Search for the cell housing the specified text and yield its [X, Y] center coordinate. 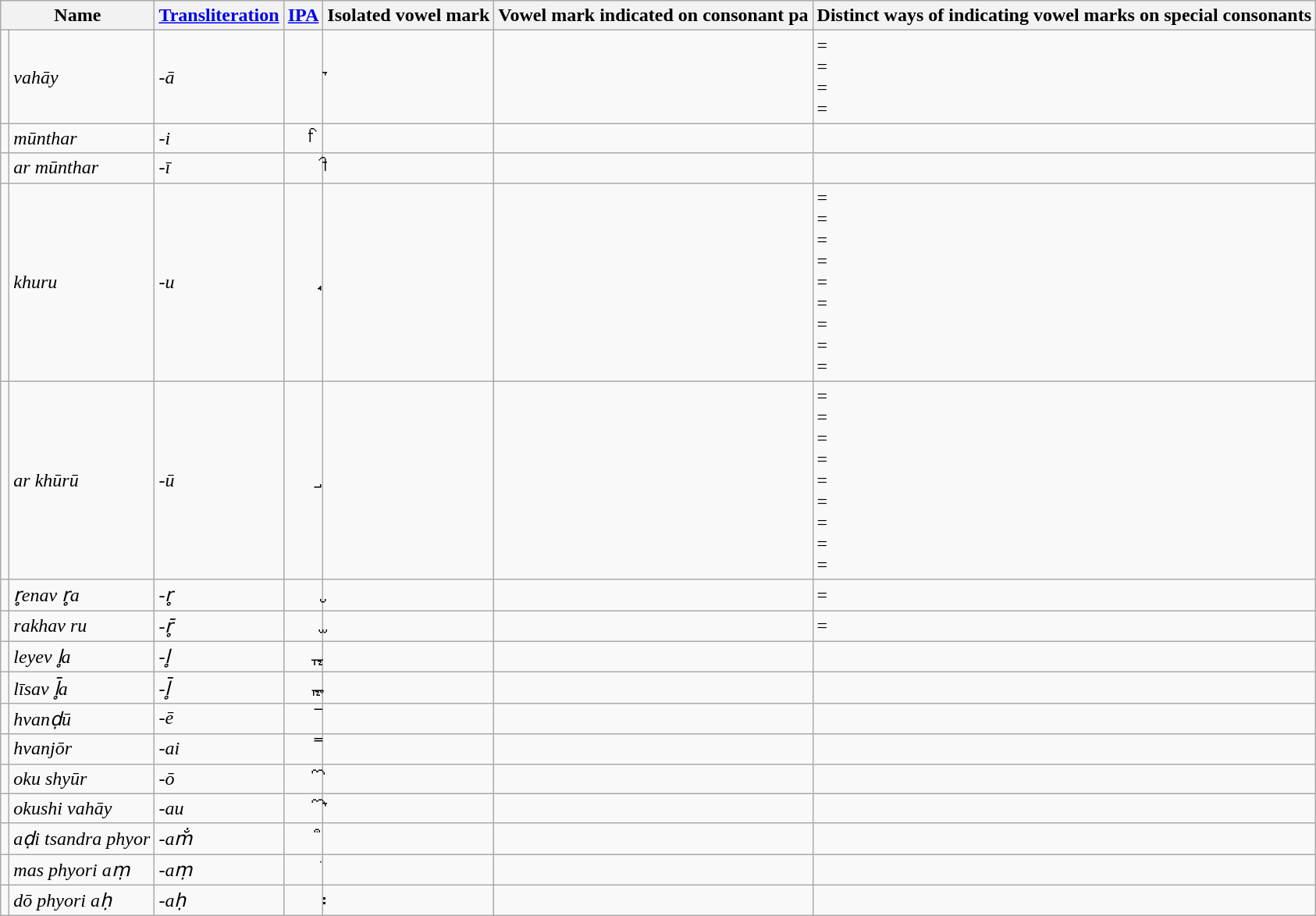
𑆴 [409, 138]
-l̥̄ [219, 688]
ar mūnthar [82, 168]
ar khūrū [82, 480]
-u [219, 282]
𑆸 [409, 595]
Isolated vowel mark [409, 16]
r̥enav r̥a [82, 595]
𑆀 [409, 839]
-ē [219, 718]
𑆺 [409, 657]
-l̥ [219, 657]
-i [219, 138]
𑆹 [409, 626]
𑆶 [409, 282]
Name [78, 16]
mas phyori aṃ [82, 870]
𑆾 [409, 779]
-am̐ [219, 839]
-r̥ [219, 595]
-ī [219, 168]
𑆵 [409, 168]
-ō [219, 779]
okushi vahāy [82, 808]
vahāy [82, 77]
𑆼 [409, 718]
𑆁 [409, 870]
aḍi tsandra phyor [82, 839]
mūnthar [82, 138]
𑆻 [409, 688]
Vowel mark indicated on consonant pa [653, 16]
Distinct ways of indicating vowel marks on special consonants [1064, 16]
hvanḍū [82, 718]
-ū [219, 480]
-r̥̄ [219, 626]
IPA [303, 16]
𑆳 [409, 77]
Transliteration [219, 16]
-ai [219, 749]
𑆷 [409, 480]
rakhav ru [82, 626]
līsav l̥̄a [82, 688]
leyev l̥a [82, 657]
𑆿 [409, 808]
oku shyūr [82, 779]
khuru [82, 282]
𑆽 [409, 749]
-au [219, 808]
𑆂 [409, 900]
dō phyori aḥ [82, 900]
-aṃ [219, 870]
-aḥ [219, 900]
-ā [219, 77]
hvanjōr [82, 749]
= = = = [1064, 77]
